Detect which cell encompasses the target text, then output its (x, y) center coordinate. 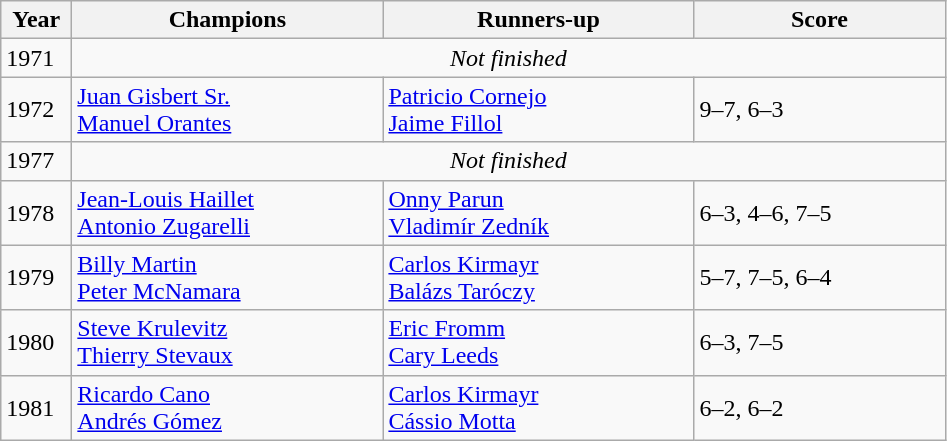
Ricardo Cano Andrés Gómez (228, 408)
Jean-Louis Haillet Antonio Zugarelli (228, 212)
Steve Krulevitz Thierry Stevaux (228, 342)
Onny Parun Vladimír Zedník (538, 212)
Eric Fromm Cary Leeds (538, 342)
6–3, 7–5 (820, 342)
1971 (36, 58)
1981 (36, 408)
1980 (36, 342)
5–7, 7–5, 6–4 (820, 278)
1977 (36, 161)
Score (820, 20)
Champions (228, 20)
6–2, 6–2 (820, 408)
1978 (36, 212)
6–3, 4–6, 7–5 (820, 212)
Year (36, 20)
Patricio Cornejo Jaime Fillol (538, 110)
1979 (36, 278)
Carlos Kirmayr Cássio Motta (538, 408)
1972 (36, 110)
Carlos Kirmayr Balázs Taróczy (538, 278)
Billy Martin Peter McNamara (228, 278)
Runners-up (538, 20)
9–7, 6–3 (820, 110)
Juan Gisbert Sr. Manuel Orantes (228, 110)
